Provide the [x, y] coordinate of the cell's center where the given text is located.  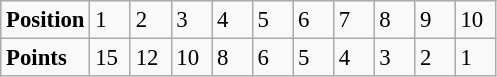
Points [46, 58]
15 [110, 58]
12 [150, 58]
7 [354, 20]
9 [436, 20]
Position [46, 20]
